Extract the (X, Y) coordinate from the center of the cell holding the provided text.  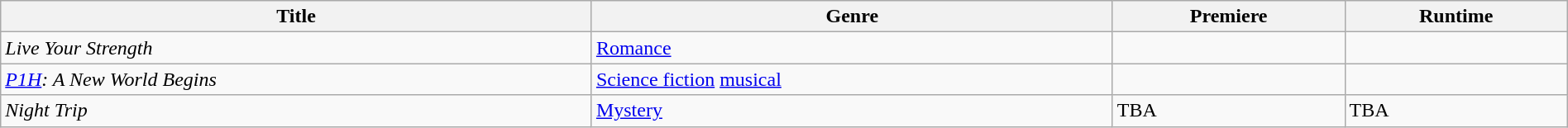
Night Trip (296, 111)
Genre (852, 17)
P1H: A New World Begins (296, 79)
Romance (852, 48)
Premiere (1229, 17)
Title (296, 17)
Runtime (1456, 17)
Science fiction musical (852, 79)
Mystery (852, 111)
Live Your Strength (296, 48)
